Detect which cell encompasses the target text, then output its [x, y] center coordinate. 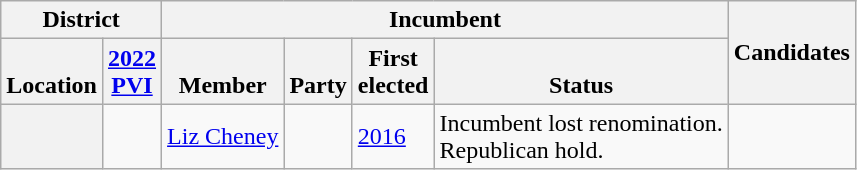
Member [223, 72]
Liz Cheney [223, 136]
Candidates [792, 52]
Status [581, 72]
Firstelected [393, 72]
Incumbent lost renomination.Republican hold. [581, 136]
Incumbent [446, 20]
2016 [393, 136]
Location [52, 72]
District [82, 20]
2022PVI [132, 72]
Party [318, 72]
